Find where the given text appears and provide that cell's center as (X, Y) coordinate. 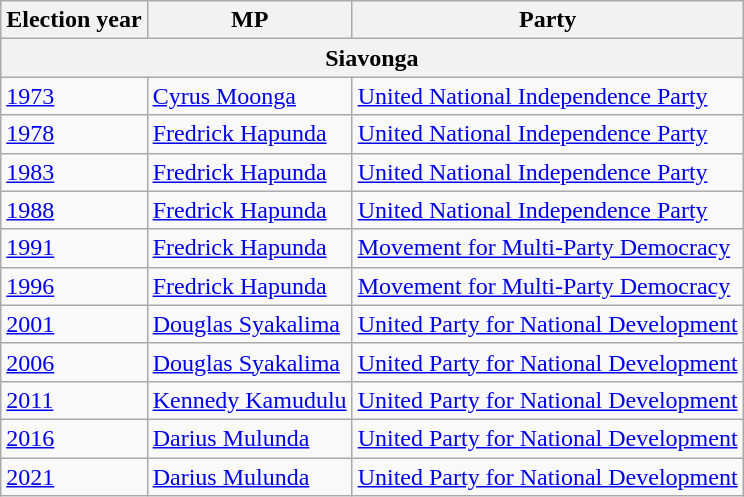
2006 (74, 362)
MP (250, 20)
1991 (74, 248)
2001 (74, 324)
Siavonga (372, 58)
1978 (74, 134)
2011 (74, 400)
1996 (74, 286)
Cyrus Moonga (250, 96)
1973 (74, 96)
2016 (74, 438)
2021 (74, 477)
1983 (74, 172)
Kennedy Kamudulu (250, 400)
1988 (74, 210)
Election year (74, 20)
Party (548, 20)
